Locate the cell with the specified text and output its [x, y] center coordinate. 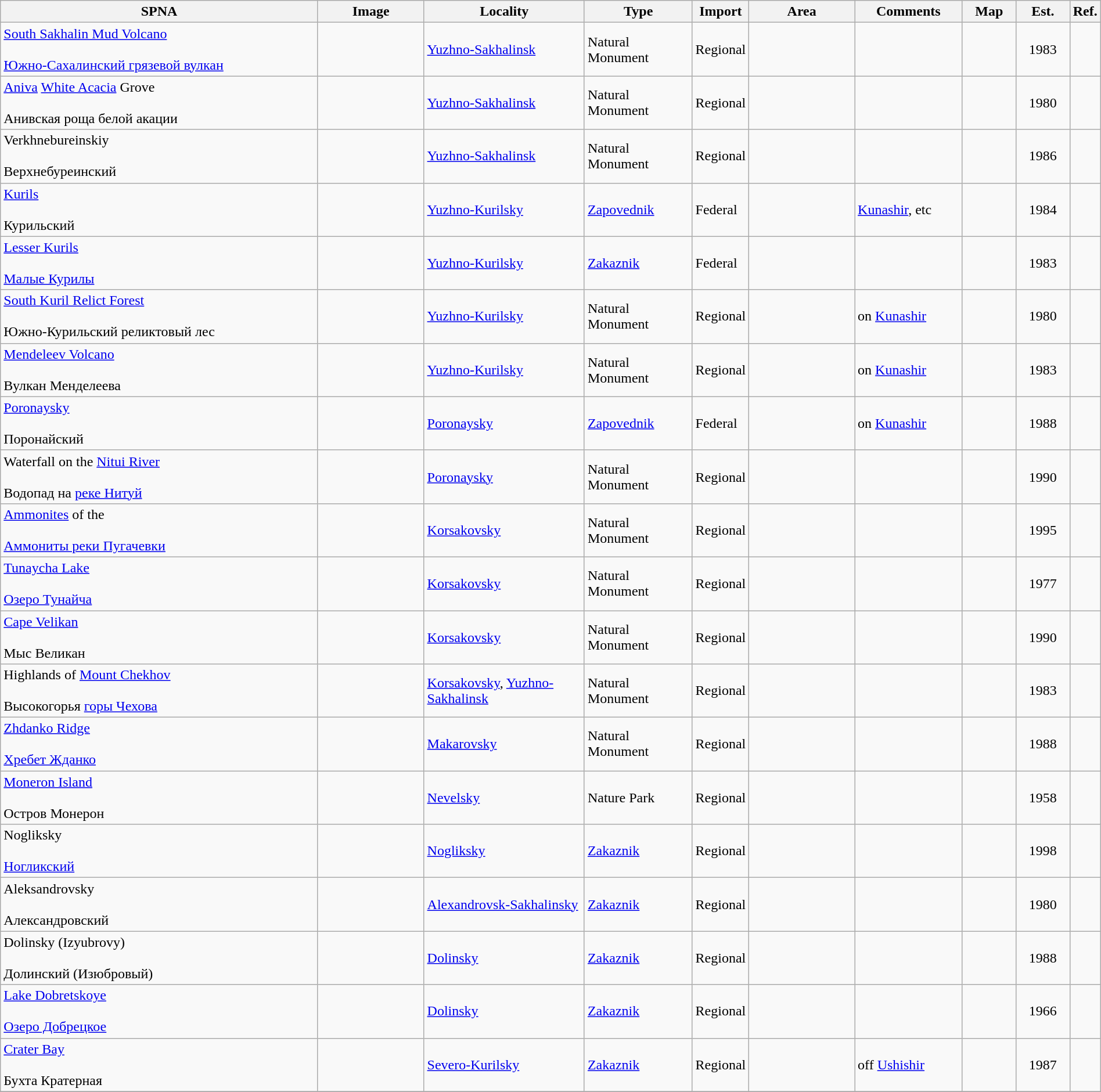
Korsakovsky, Yuzhno-Sakhalinsk [504, 691]
Severo-Kurilsky [504, 1065]
Locality [504, 12]
AleksandrovskyАлександровский [159, 904]
Tunaycha LakeОзеро Тунайча [159, 583]
Crater BayБухта Кратерная [159, 1065]
Comments [908, 12]
VerkhnebureinskiyВерхнебуреинский [159, 156]
Moneron IslandОстров Монерон [159, 798]
Dolinsky (Izyubrovy)Долинский (Изюбровый) [159, 958]
Est. [1043, 12]
1984 [1043, 210]
1998 [1043, 851]
Area [802, 12]
South Sakhalin Mud VolcanoЮжно-Сахалинский грязевой вулкан [159, 49]
Aniva White Acacia GroveАнивская роща белой акации [159, 103]
Alexandrovsk-Sakhalinsky [504, 904]
Nogliksky [504, 851]
Map [990, 12]
1995 [1043, 530]
1986 [1043, 156]
NoglikskyНогликский [159, 851]
Nature Park [638, 798]
Makarovsky [504, 744]
Zhdanko RidgeХребет Жданко [159, 744]
1966 [1043, 1011]
South Kuril Relict ForestЮжно-Курильский реликтовый лес [159, 316]
Cape VelikanМыс Великан [159, 637]
off Ushishir [908, 1065]
Type [638, 12]
Ref. [1085, 12]
Import [721, 12]
SPNA [159, 12]
1977 [1043, 583]
Lesser KurilsМалые Курилы [159, 263]
Mendeleev VolcanoВулкан Менделеева [159, 370]
Highlands of Mount ChekhovВысокогорья горы Чехова [159, 691]
1958 [1043, 798]
Image [370, 12]
Ammonites of the Аммониты реки Пугачевки [159, 530]
Kunashir, etc [908, 210]
Lake DobretskoyeОзеро Добрецкое [159, 1011]
1987 [1043, 1065]
Waterfall on the Nitui RiverВодопад на реке Нитуй [159, 477]
KurilsКурильский [159, 210]
Nevelsky [504, 798]
PoronayskyПоронайский [159, 423]
